Determine the [x, y] coordinate at the center of the cell enclosing the given text.  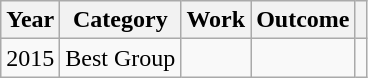
Work [216, 20]
2015 [30, 58]
Year [30, 20]
Category [120, 20]
Best Group [120, 58]
Outcome [303, 20]
